Extract the [x, y] coordinate from the center of the cell holding the provided text.  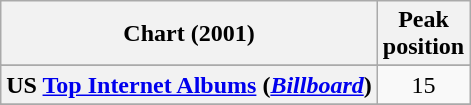
US Top Internet Albums (Billboard) [189, 85]
Peakposition [423, 34]
Chart (2001) [189, 34]
15 [423, 85]
